Find where the given text appears and provide that cell's center as [x, y] coordinate. 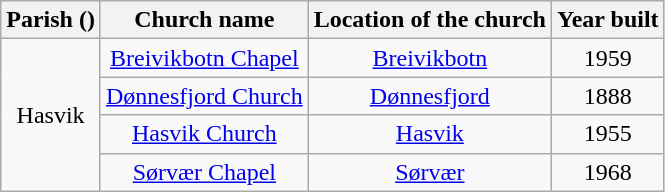
Location of the church [430, 20]
Dønnesfjord Church [204, 96]
1959 [608, 58]
Parish () [51, 20]
Hasvik Church [204, 134]
1968 [608, 172]
Breivikbotn [430, 58]
Sørvær [430, 172]
Dønnesfjord [430, 96]
Year built [608, 20]
Sørvær Chapel [204, 172]
Church name [204, 20]
Breivikbotn Chapel [204, 58]
1955 [608, 134]
1888 [608, 96]
